Extract the [x, y] coordinate from the center of the cell holding the provided text.  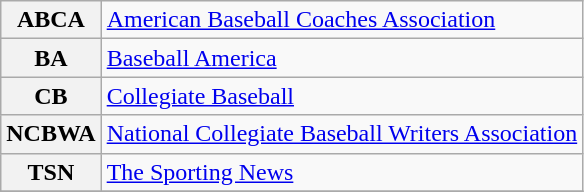
NCBWA [51, 134]
TSN [51, 172]
National Collegiate Baseball Writers Association [342, 134]
The Sporting News [342, 172]
Baseball America [342, 58]
American Baseball Coaches Association [342, 20]
ABCA [51, 20]
BA [51, 58]
CB [51, 96]
Collegiate Baseball [342, 96]
